Pinpoint the cell where the given text exists, returning its (x, y) midpoint coordinate. 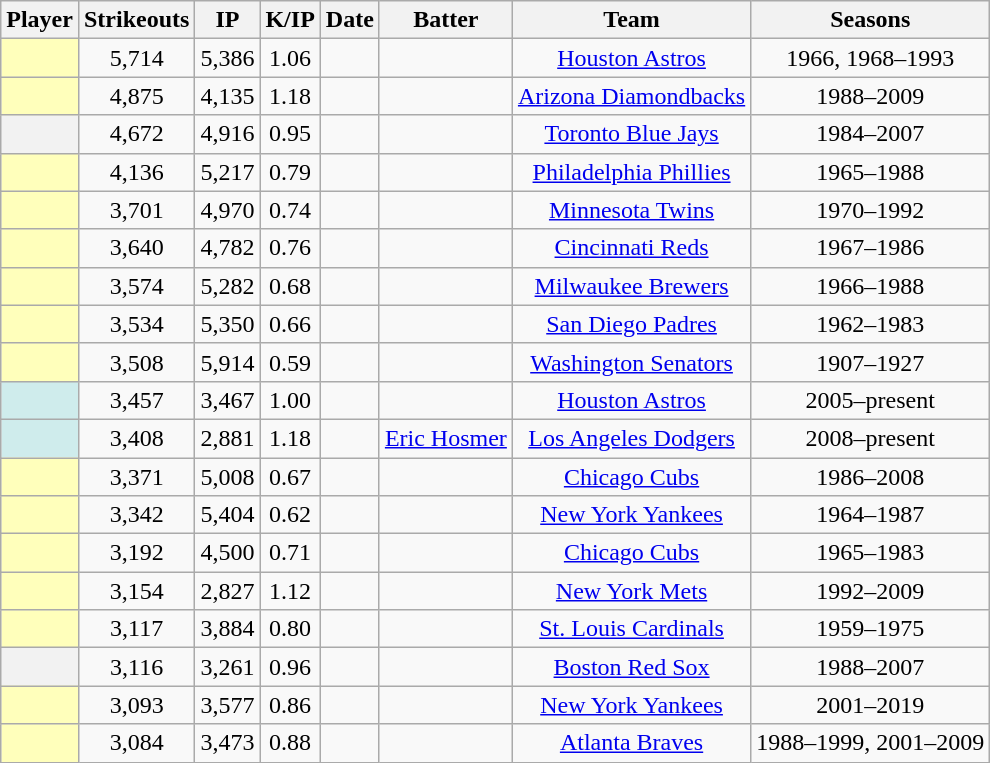
1970–1992 (870, 210)
3,371 (136, 477)
Cincinnati Reds (631, 248)
5,008 (228, 477)
0.88 (290, 743)
1.00 (290, 400)
Toronto Blue Jays (631, 134)
1967–1986 (870, 248)
3,473 (228, 743)
2,881 (228, 438)
1992–2009 (870, 591)
2005–present (870, 400)
0.62 (290, 515)
0.95 (290, 134)
3,457 (136, 400)
0.76 (290, 248)
3,192 (136, 553)
Eric Hosmer (446, 438)
4,672 (136, 134)
San Diego Padres (631, 324)
5,914 (228, 362)
4,875 (136, 96)
Los Angeles Dodgers (631, 438)
3,577 (228, 705)
3,084 (136, 743)
3,342 (136, 515)
4,782 (228, 248)
0.74 (290, 210)
4,500 (228, 553)
Atlanta Braves (631, 743)
Milwaukee Brewers (631, 286)
5,404 (228, 515)
0.80 (290, 629)
3,534 (136, 324)
4,136 (136, 172)
Seasons (870, 20)
3,154 (136, 591)
0.96 (290, 667)
Player (40, 20)
3,408 (136, 438)
1.06 (290, 58)
1966–1988 (870, 286)
3,574 (136, 286)
4,970 (228, 210)
3,093 (136, 705)
5,714 (136, 58)
St. Louis Cardinals (631, 629)
4,135 (228, 96)
Philadelphia Phillies (631, 172)
2001–2019 (870, 705)
New York Mets (631, 591)
K/IP (290, 20)
3,261 (228, 667)
1988–2009 (870, 96)
5,217 (228, 172)
3,116 (136, 667)
0.66 (290, 324)
Boston Red Sox (631, 667)
0.86 (290, 705)
IP (228, 20)
Team (631, 20)
1965–1988 (870, 172)
Arizona Diamondbacks (631, 96)
0.59 (290, 362)
Washington Senators (631, 362)
1988–2007 (870, 667)
0.71 (290, 553)
3,117 (136, 629)
1988–1999, 2001–2009 (870, 743)
4,916 (228, 134)
1962–1983 (870, 324)
1966, 1968–1993 (870, 58)
5,386 (228, 58)
1965–1983 (870, 553)
5,282 (228, 286)
Strikeouts (136, 20)
1907–1927 (870, 362)
0.68 (290, 286)
3,467 (228, 400)
1984–2007 (870, 134)
3,884 (228, 629)
1.12 (290, 591)
0.79 (290, 172)
Minnesota Twins (631, 210)
2,827 (228, 591)
3,640 (136, 248)
3,701 (136, 210)
2008–present (870, 438)
1964–1987 (870, 515)
3,508 (136, 362)
0.67 (290, 477)
Date (350, 20)
1986–2008 (870, 477)
5,350 (228, 324)
Batter (446, 20)
1959–1975 (870, 629)
